Provide the [x, y] coordinate of the cell's center where the given text is located.  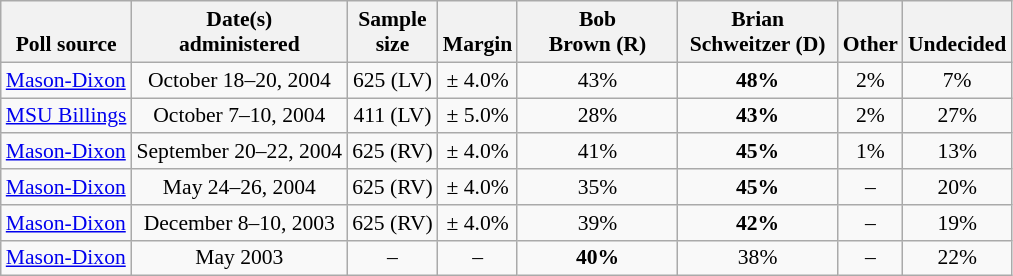
October 7–10, 2004 [239, 116]
48% [758, 80]
40% [597, 258]
411 (LV) [392, 116]
BobBrown (R) [597, 32]
BrianSchweitzer (D) [758, 32]
1% [870, 152]
May 2003 [239, 258]
Other [870, 32]
MSU Billings [66, 116]
20% [957, 187]
May 24–26, 2004 [239, 187]
35% [597, 187]
± 5.0% [478, 116]
7% [957, 80]
Date(s)administered [239, 32]
22% [957, 258]
Undecided [957, 32]
September 20–22, 2004 [239, 152]
42% [758, 223]
19% [957, 223]
December 8–10, 2003 [239, 223]
625 (LV) [392, 80]
Margin [478, 32]
28% [597, 116]
39% [597, 223]
13% [957, 152]
27% [957, 116]
Samplesize [392, 32]
October 18–20, 2004 [239, 80]
38% [758, 258]
41% [597, 152]
Poll source [66, 32]
